Capture the cell that displays the provided text and extract its (X, Y) central coordinate. 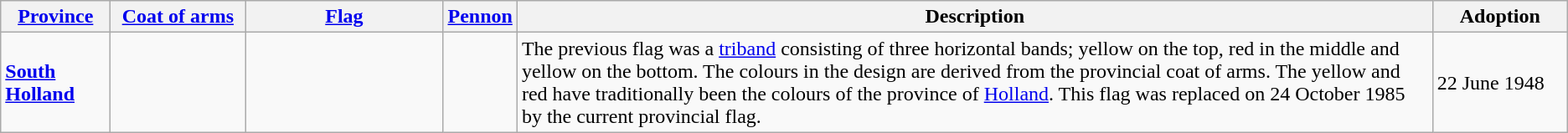
22 June 1948 (1499, 82)
Coat of arms (178, 17)
Pennon (480, 17)
Flag (344, 17)
Adoption (1499, 17)
Province (55, 17)
Description (975, 17)
South Holland (55, 82)
